Scan for the cell matching the given text and deliver its [x, y] coordinate at center. 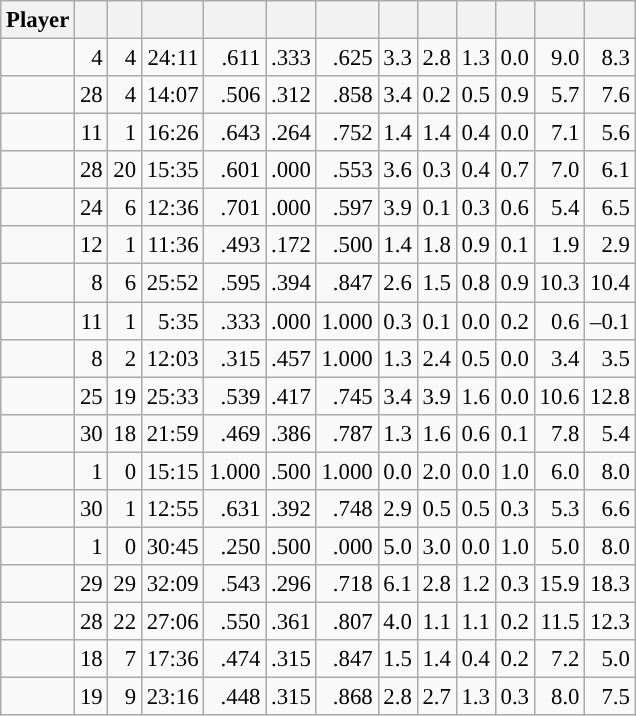
9 [124, 697]
.807 [347, 621]
24 [92, 208]
1.8 [436, 245]
25 [92, 396]
1.2 [476, 584]
18.3 [610, 584]
6.6 [610, 509]
4.0 [398, 621]
14:07 [172, 95]
.394 [291, 283]
0.7 [514, 170]
15:15 [172, 471]
12:55 [172, 509]
11.5 [559, 621]
8.3 [610, 58]
12.8 [610, 396]
27:06 [172, 621]
17:36 [172, 659]
6.5 [610, 208]
5.6 [610, 133]
.611 [235, 58]
25:33 [172, 396]
.469 [235, 433]
–0.1 [610, 321]
2.7 [436, 697]
2 [124, 358]
7.6 [610, 95]
7.8 [559, 433]
5.7 [559, 95]
30:45 [172, 546]
.264 [291, 133]
.312 [291, 95]
2.0 [436, 471]
10.3 [559, 283]
.539 [235, 396]
6.0 [559, 471]
7.5 [610, 697]
24:11 [172, 58]
.718 [347, 584]
.457 [291, 358]
25:52 [172, 283]
12:03 [172, 358]
.748 [347, 509]
.296 [291, 584]
7 [124, 659]
.448 [235, 697]
Player [38, 20]
.493 [235, 245]
.597 [347, 208]
2.6 [398, 283]
.631 [235, 509]
22 [124, 621]
.417 [291, 396]
.601 [235, 170]
3.3 [398, 58]
.745 [347, 396]
.543 [235, 584]
7.1 [559, 133]
3.5 [610, 358]
.752 [347, 133]
.550 [235, 621]
2.4 [436, 358]
.172 [291, 245]
23:16 [172, 697]
.625 [347, 58]
.386 [291, 433]
10.4 [610, 283]
12 [92, 245]
7.2 [559, 659]
9.0 [559, 58]
12.3 [610, 621]
.595 [235, 283]
1.9 [559, 245]
0.8 [476, 283]
16:26 [172, 133]
15:35 [172, 170]
3.0 [436, 546]
7.0 [559, 170]
12:36 [172, 208]
.474 [235, 659]
.787 [347, 433]
.392 [291, 509]
.868 [347, 697]
21:59 [172, 433]
.361 [291, 621]
.553 [347, 170]
15.9 [559, 584]
11:36 [172, 245]
20 [124, 170]
.250 [235, 546]
5.3 [559, 509]
5:35 [172, 321]
3.6 [398, 170]
10.6 [559, 396]
32:09 [172, 584]
.858 [347, 95]
.506 [235, 95]
.701 [235, 208]
.643 [235, 133]
